Identify which cell holds the provided text, then report its [X, Y] central coordinate. 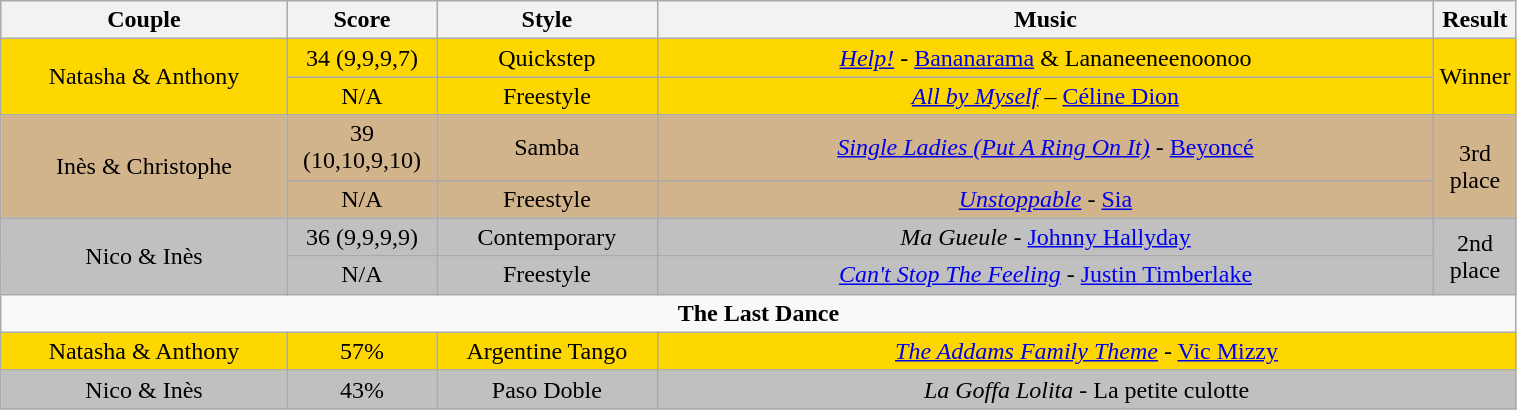
Single Ladies (Put A Ring On It) - Beyoncé [1046, 148]
Samba [547, 148]
Contemporary [547, 237]
39 (10,10,9,10) [362, 148]
Paso Doble [547, 389]
The Last Dance [758, 313]
Inès & Christophe [144, 166]
57% [362, 351]
Result [1475, 20]
Score [362, 20]
Winner [1475, 77]
3rd place [1475, 166]
34 (9,9,9,7) [362, 58]
Ma Gueule - Johnny Hallyday [1046, 237]
2nd place [1475, 256]
All by Myself – Céline Dion [1046, 96]
Couple [144, 20]
43% [362, 389]
Can't Stop The Feeling - Justin Timberlake [1046, 275]
Music [1046, 20]
Unstoppable - Sia [1046, 199]
The Addams Family Theme - Vic Mizzy [1086, 351]
Style [547, 20]
Help! - Bananarama & Lananeeneenoonoo [1046, 58]
Argentine Tango [547, 351]
Quickstep [547, 58]
36 (9,9,9,9) [362, 237]
La Goffa Lolita - La petite culotte [1086, 389]
